Provide the [x, y] coordinate of the cell's center where the given text is located.  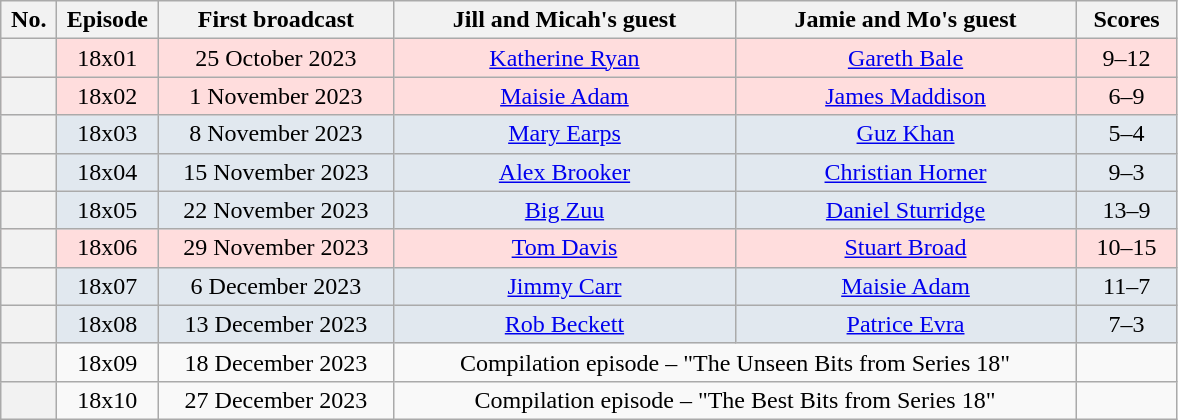
27 December 2023 [276, 400]
Katherine Ryan [564, 58]
25 October 2023 [276, 58]
18 December 2023 [276, 362]
15 November 2023 [276, 172]
8 November 2023 [276, 134]
5–4 [1126, 134]
Jimmy Carr [564, 286]
James Maddison [906, 96]
Scores [1126, 20]
Jamie and Mo's guest [906, 20]
Gareth Bale [906, 58]
Rob Beckett [564, 324]
9–3 [1126, 172]
Compilation episode – "The Unseen Bits from Series 18" [735, 362]
Stuart Broad [906, 248]
18x02 [108, 96]
First broadcast [276, 20]
Mary Earps [564, 134]
Compilation episode – "The Best Bits from Series 18" [735, 400]
Alex Brooker [564, 172]
18x05 [108, 210]
18x07 [108, 286]
No. [29, 20]
22 November 2023 [276, 210]
Daniel Sturridge [906, 210]
18x06 [108, 248]
1 November 2023 [276, 96]
13 December 2023 [276, 324]
18x09 [108, 362]
Tom Davis [564, 248]
Patrice Evra [906, 324]
18x10 [108, 400]
13–9 [1126, 210]
7–3 [1126, 324]
Jill and Micah's guest [564, 20]
6–9 [1126, 96]
Big Zuu [564, 210]
18x03 [108, 134]
Guz Khan [906, 134]
18x04 [108, 172]
18x08 [108, 324]
Episode [108, 20]
9–12 [1126, 58]
10–15 [1126, 248]
11–7 [1126, 286]
18x01 [108, 58]
Christian Horner [906, 172]
6 December 2023 [276, 286]
29 November 2023 [276, 248]
